Return the (x, y) coordinate for the center point of the cell that contains the specified text.  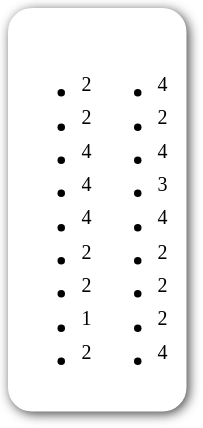
224442212 (56, 210)
424342224 (132, 210)
